Pinpoint the cell where the given text exists, returning its [x, y] midpoint coordinate. 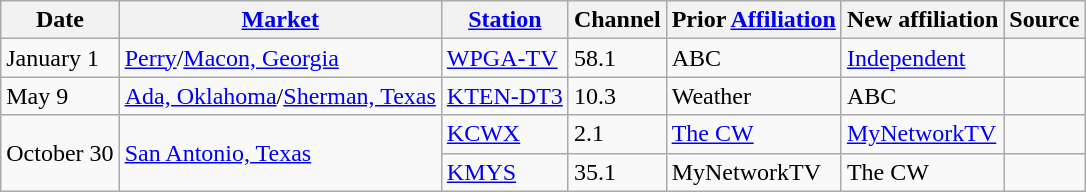
Market [280, 20]
Channel [617, 20]
KCWX [504, 134]
KMYS [504, 172]
Date [60, 20]
Ada, Oklahoma/Sherman, Texas [280, 96]
Source [1044, 20]
Station [504, 20]
58.1 [617, 58]
San Antonio, Texas [280, 153]
WPGA-TV [504, 58]
Perry/Macon, Georgia [280, 58]
Prior Affiliation [754, 20]
New affiliation [922, 20]
October 30 [60, 153]
May 9 [60, 96]
35.1 [617, 172]
KTEN-DT3 [504, 96]
Weather [754, 96]
January 1 [60, 58]
Independent [922, 58]
2.1 [617, 134]
10.3 [617, 96]
